Capture the cell that displays the provided text and extract its [x, y] central coordinate. 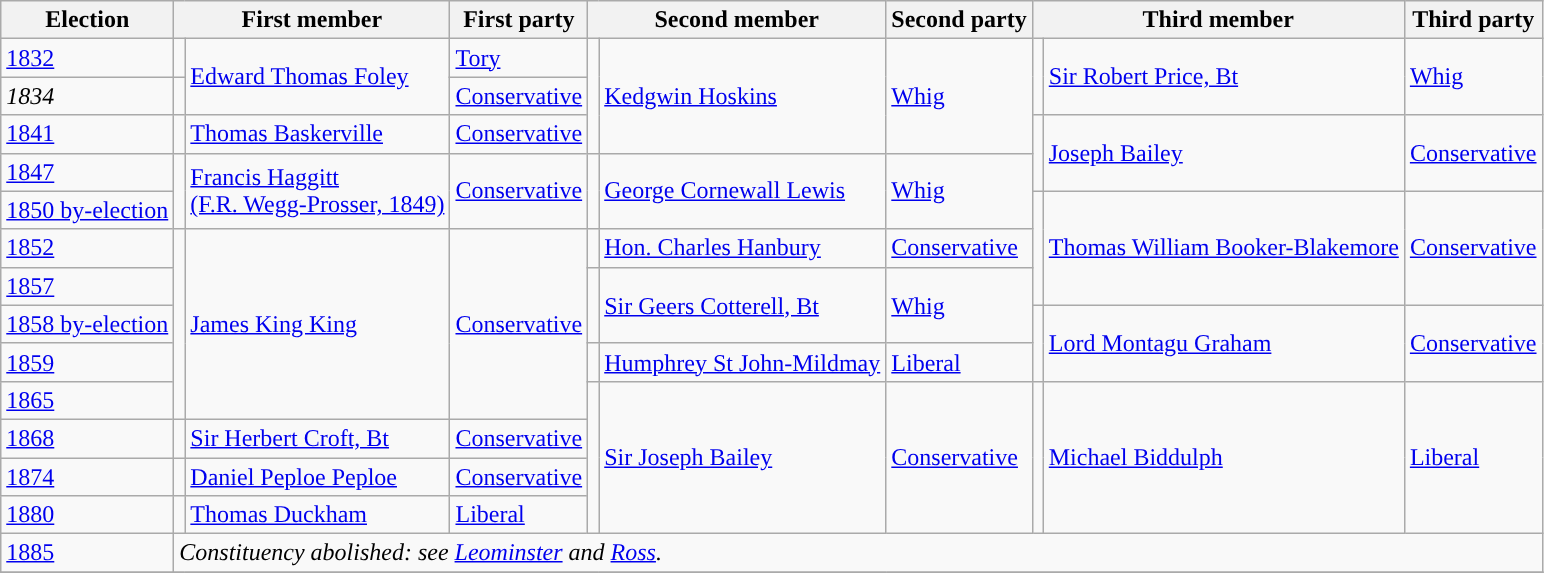
1858 by-election [88, 324]
1834 [88, 96]
1874 [88, 477]
Hon. Charles Hanbury [742, 248]
Constituency abolished: see Leominster and Ross. [858, 553]
1865 [88, 400]
Election [88, 20]
1868 [88, 438]
Second party [959, 20]
Kedgwin Hoskins [742, 96]
1885 [88, 553]
1850 by-election [88, 210]
Tory [519, 58]
Sir Herbert Croft, Bt [318, 438]
1852 [88, 248]
Sir Robert Price, Bt [1224, 77]
George Cornewall Lewis [742, 191]
Thomas Baskerville [318, 134]
First member [312, 20]
Edward Thomas Foley [318, 77]
Daniel Peploe Peploe [318, 477]
Sir Geers Cotterell, Bt [742, 305]
Joseph Bailey [1224, 153]
James King King [318, 324]
Third party [1473, 20]
1859 [88, 362]
1832 [88, 58]
Sir Joseph Bailey [742, 457]
Thomas William Booker-Blakemore [1224, 248]
Lord Montagu Graham [1224, 343]
1841 [88, 134]
Second member [737, 20]
Thomas Duckham [318, 515]
1847 [88, 172]
1857 [88, 286]
Michael Biddulph [1224, 457]
First party [519, 20]
1880 [88, 515]
Humphrey St John-Mildmay [742, 362]
Francis Haggitt(F.R. Wegg-Prosser, 1849) [318, 191]
Third member [1218, 20]
